Identify which cell holds the provided text, then report its [X, Y] central coordinate. 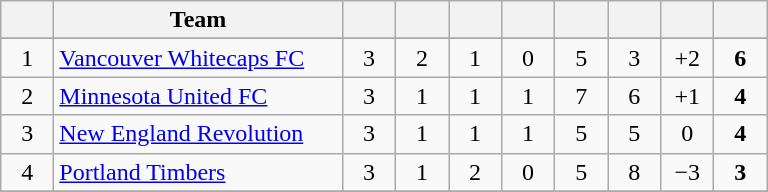
Vancouver Whitecaps FC [198, 58]
+1 [688, 96]
Team [198, 20]
8 [634, 172]
−3 [688, 172]
+2 [688, 58]
Minnesota United FC [198, 96]
7 [582, 96]
New England Revolution [198, 134]
Portland Timbers [198, 172]
